Identify which cell holds the provided text, then report its [x, y] central coordinate. 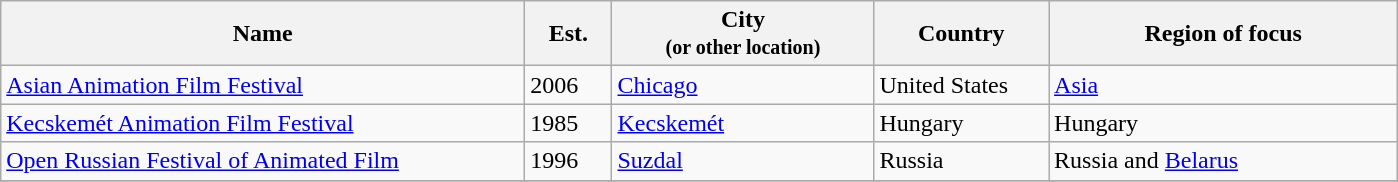
Asian Animation Film Festival [263, 85]
Chicago [743, 85]
Country [962, 34]
Russia [962, 161]
Name [263, 34]
1996 [568, 161]
United States [962, 85]
Kecskemét [743, 123]
2006 [568, 85]
City(or other location) [743, 34]
Open Russian Festival of Animated Film [263, 161]
Est. [568, 34]
Kecskemét Animation Film Festival [263, 123]
Asia [1224, 85]
Suzdal [743, 161]
Region of focus [1224, 34]
1985 [568, 123]
Russia and Belarus [1224, 161]
